Capture the cell that displays the provided text and extract its (X, Y) central coordinate. 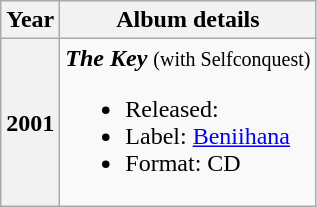
Album details (188, 20)
The Key (with Selfconquest)Released: Label: BeniihanaFormat: CD (188, 122)
Year (30, 20)
2001 (30, 122)
